Pinpoint the cell where the given text exists, returning its [X, Y] midpoint coordinate. 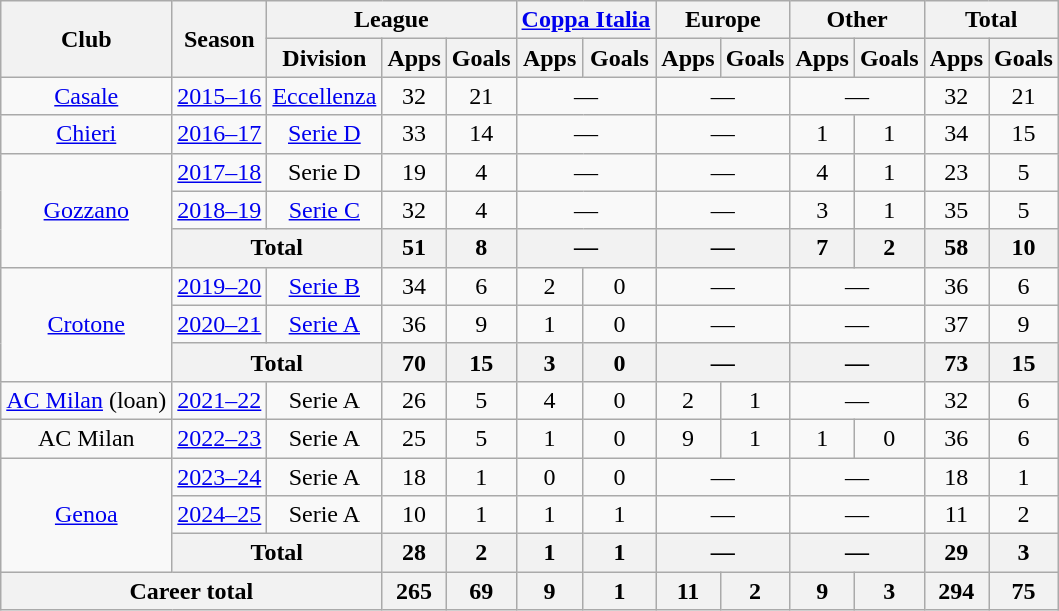
Serie B [324, 286]
2023–24 [220, 477]
Club [86, 39]
7 [822, 248]
69 [481, 591]
8 [481, 248]
75 [1024, 591]
2016–17 [220, 134]
Chieri [86, 134]
2017–18 [220, 172]
51 [414, 248]
26 [414, 400]
Other [857, 20]
Casale [86, 96]
23 [956, 172]
14 [481, 134]
29 [956, 553]
70 [414, 362]
265 [414, 591]
Career total [192, 591]
19 [414, 172]
Coppa Italia [586, 20]
2019–20 [220, 286]
Serie C [324, 210]
Europe [723, 20]
AC Milan (loan) [86, 400]
2024–25 [220, 515]
25 [414, 438]
AC Milan [86, 438]
Genoa [86, 515]
2015–16 [220, 96]
Eccellenza [324, 96]
294 [956, 591]
73 [956, 362]
2021–22 [220, 400]
League [392, 20]
Gozzano [86, 210]
Crotone [86, 324]
2022–23 [220, 438]
35 [956, 210]
33 [414, 134]
37 [956, 324]
Season [220, 39]
58 [956, 248]
Division [324, 58]
2020–21 [220, 324]
28 [414, 553]
2018–19 [220, 210]
